Identify which cell holds the provided text, then report its (x, y) central coordinate. 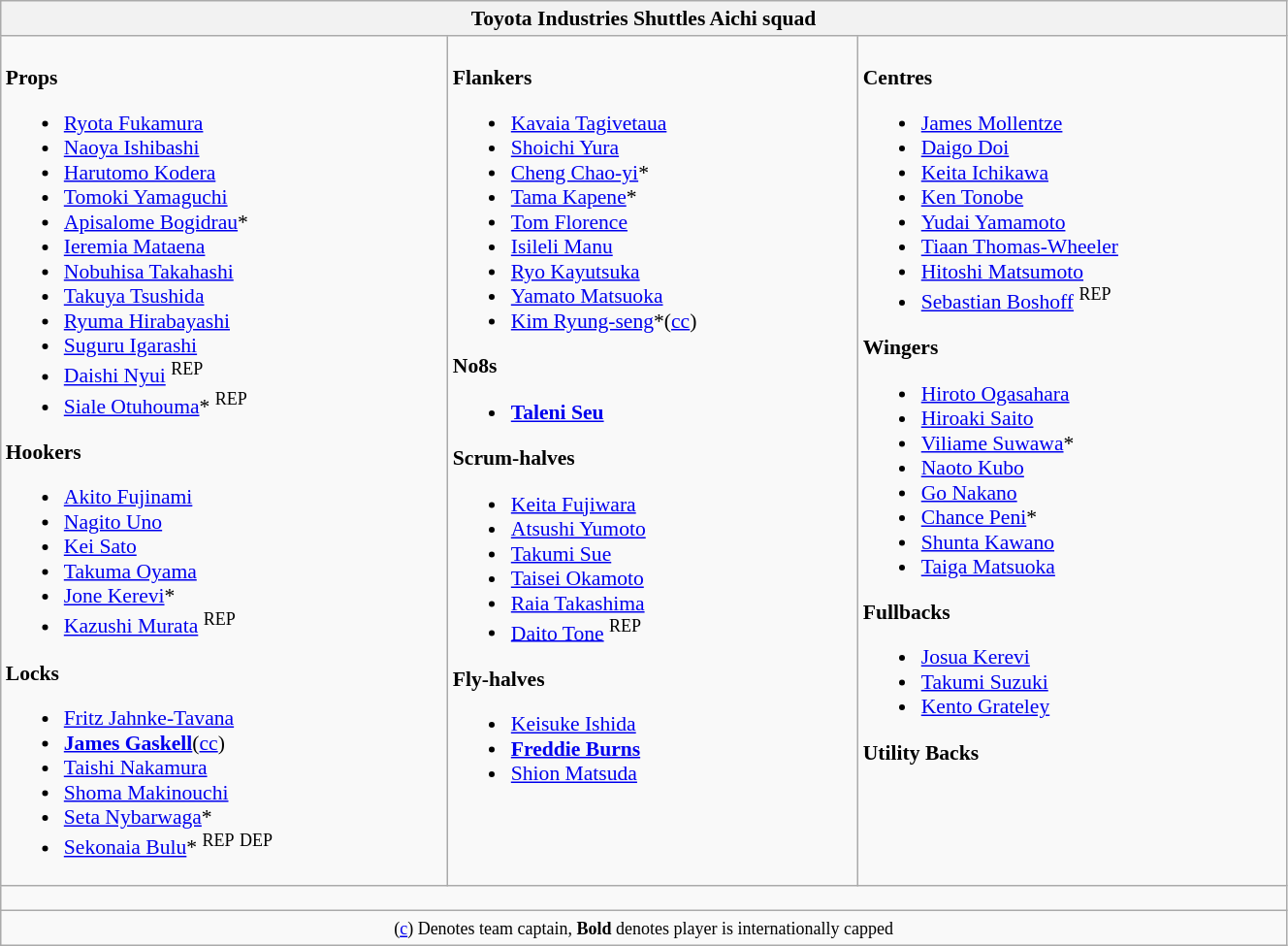
(c) Denotes team captain, Bold denotes player is internationally capped (644, 928)
Toyota Industries Shuttles Aichi squad (644, 18)
